Return (x, y) of the center of cell containing provided text 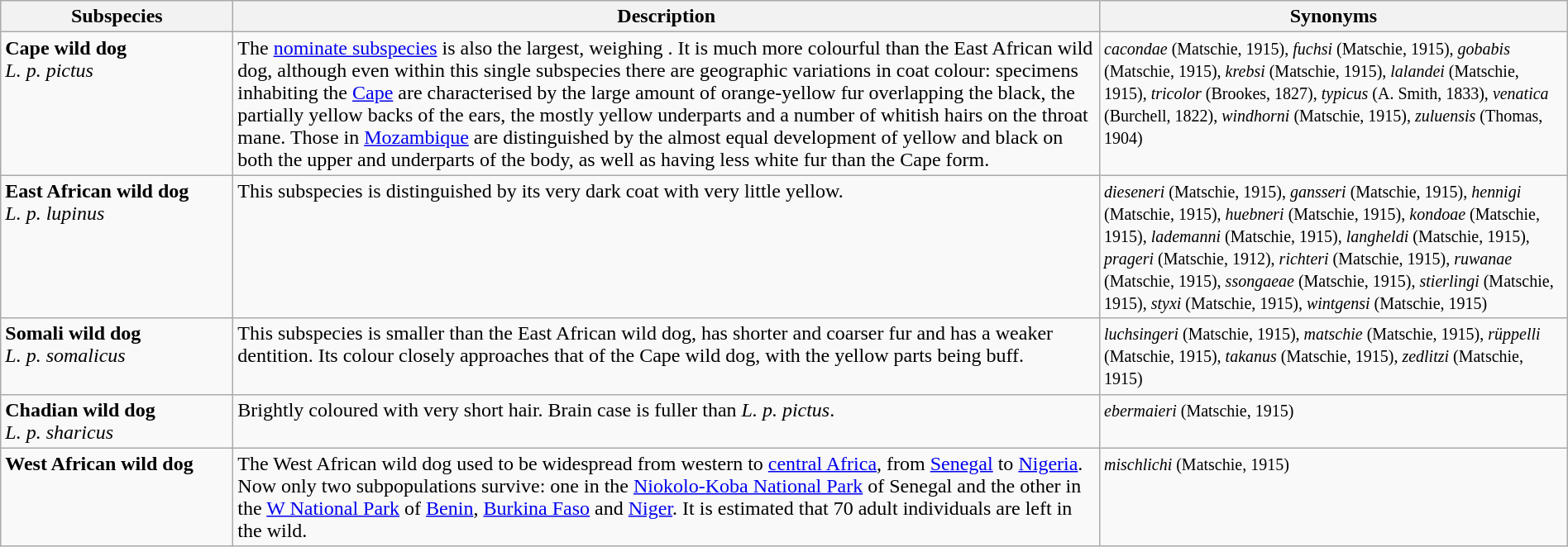
ebermaieri (Matschie, 1915) (1333, 421)
Synonyms (1333, 17)
Cape wild dog L. p. pictus (117, 104)
mischlichi (Matschie, 1915) (1333, 497)
Subspecies (117, 17)
Somali wild dog L. p. somalicus (117, 356)
Chadian wild dog L. p. sharicus (117, 421)
luchsingeri (Matschie, 1915), matschie (Matschie, 1915), rüppelli (Matschie, 1915), takanus (Matschie, 1915), zedlitzi (Matschie, 1915) (1333, 356)
Brightly coloured with very short hair. Brain case is fuller than L. p. pictus. (667, 421)
Description (667, 17)
West African wild dog (117, 497)
East African wild dog L. p. lupinus (117, 246)
This subspecies is distinguished by its very dark coat with very little yellow. (667, 246)
